Find where the given text appears and provide that cell's center as [X, Y] coordinate. 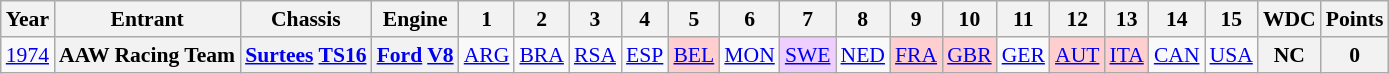
AUT [1077, 55]
CAN [1177, 55]
BEL [694, 55]
NC [1290, 55]
GBR [970, 55]
12 [1077, 19]
RSA [595, 55]
SWE [808, 55]
Entrant [147, 19]
1974 [28, 55]
1 [487, 19]
ESP [644, 55]
13 [1126, 19]
0 [1355, 55]
Engine [416, 19]
4 [644, 19]
2 [542, 19]
14 [1177, 19]
Year [28, 19]
ARG [487, 55]
FRA [916, 55]
9 [916, 19]
NED [863, 55]
BRA [542, 55]
Points [1355, 19]
MON [750, 55]
USA [1232, 55]
WDC [1290, 19]
Chassis [306, 19]
8 [863, 19]
Ford V8 [416, 55]
5 [694, 19]
6 [750, 19]
10 [970, 19]
7 [808, 19]
Surtees TS16 [306, 55]
ITA [1126, 55]
15 [1232, 19]
3 [595, 19]
11 [1024, 19]
GER [1024, 55]
AAW Racing Team [147, 55]
